Return the (X, Y) coordinate for the center point of the cell that contains the specified text.  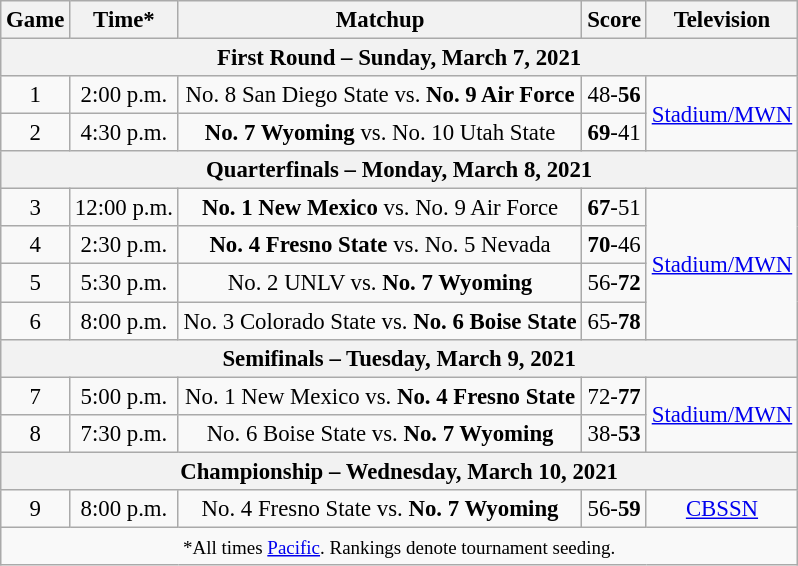
9 (36, 509)
First Round – Sunday, March 7, 2021 (400, 58)
4 (36, 245)
Time* (124, 20)
56-72 (614, 283)
12:00 p.m. (124, 208)
3 (36, 208)
No. 3 Colorado State vs. No. 6 Boise State (380, 321)
No. 7 Wyoming vs. No. 10 Utah State (380, 133)
65-78 (614, 321)
No. 4 Fresno State vs. No. 7 Wyoming (380, 509)
No. 1 New Mexico vs. No. 4 Fresno State (380, 396)
6 (36, 321)
2:30 p.m. (124, 245)
No. 6 Boise State vs. No. 7 Wyoming (380, 433)
8 (36, 433)
67-51 (614, 208)
72-77 (614, 396)
Quarterfinals – Monday, March 8, 2021 (400, 170)
Game (36, 20)
No. 2 UNLV vs. No. 7 Wyoming (380, 283)
5:30 p.m. (124, 283)
2:00 p.m. (124, 95)
7:30 p.m. (124, 433)
48-56 (614, 95)
Television (722, 20)
*All times Pacific. Rankings denote tournament seeding. (400, 546)
1 (36, 95)
Semifinals – Tuesday, March 9, 2021 (400, 358)
70-46 (614, 245)
2 (36, 133)
No. 8 San Diego State vs. No. 9 Air Force (380, 95)
No. 1 New Mexico vs. No. 9 Air Force (380, 208)
5:00 p.m. (124, 396)
Matchup (380, 20)
4:30 p.m. (124, 133)
7 (36, 396)
69-41 (614, 133)
5 (36, 283)
56-59 (614, 509)
CBSSN (722, 509)
No. 4 Fresno State vs. No. 5 Nevada (380, 245)
Score (614, 20)
Championship – Wednesday, March 10, 2021 (400, 471)
38-53 (614, 433)
